Return [X, Y] of the center of cell containing provided text 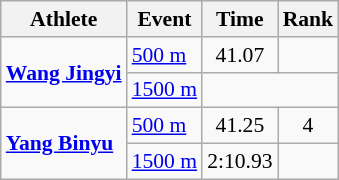
Time [240, 19]
Wang Jingyi [64, 72]
2:10.93 [240, 162]
Rank [308, 19]
Event [164, 19]
4 [308, 126]
Yang Binyu [64, 144]
41.07 [240, 55]
Athlete [64, 19]
41.25 [240, 126]
